Locate the cell with the specified text and output its (X, Y) center coordinate. 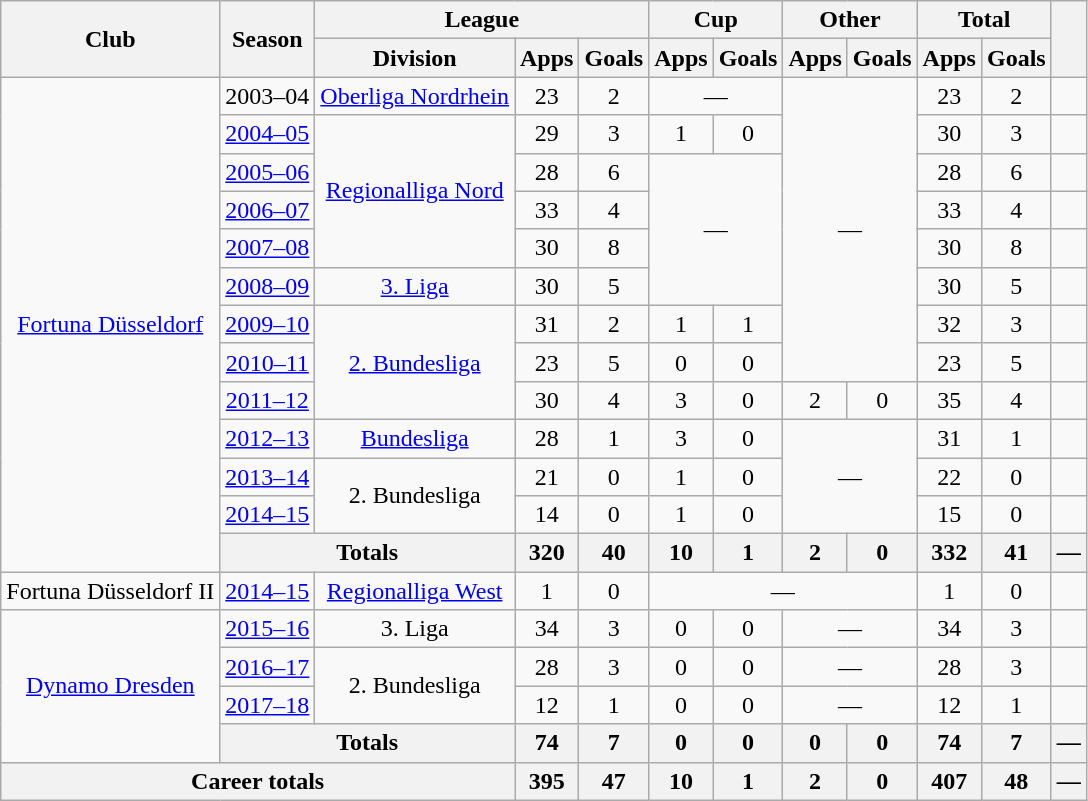
Other (850, 20)
Total (984, 20)
Season (268, 39)
2009–10 (268, 324)
320 (546, 553)
2005–06 (268, 172)
2006–07 (268, 210)
2016–17 (268, 667)
2013–14 (268, 477)
15 (949, 515)
2003–04 (268, 96)
Oberliga Nordrhein (415, 96)
League (482, 20)
47 (614, 781)
407 (949, 781)
Dynamo Dresden (110, 686)
Regionalliga West (415, 591)
40 (614, 553)
2011–12 (268, 400)
14 (546, 515)
21 (546, 477)
Cup (716, 20)
2010–11 (268, 362)
Division (415, 58)
2007–08 (268, 248)
2017–18 (268, 705)
Fortuna Düsseldorf II (110, 591)
332 (949, 553)
2008–09 (268, 286)
2012–13 (268, 438)
22 (949, 477)
48 (1016, 781)
2015–16 (268, 629)
Career totals (258, 781)
41 (1016, 553)
Regionalliga Nord (415, 191)
395 (546, 781)
29 (546, 134)
Club (110, 39)
35 (949, 400)
2004–05 (268, 134)
Bundesliga (415, 438)
Fortuna Düsseldorf (110, 324)
32 (949, 324)
